Find where the given text appears and provide that cell's center as (x, y) coordinate. 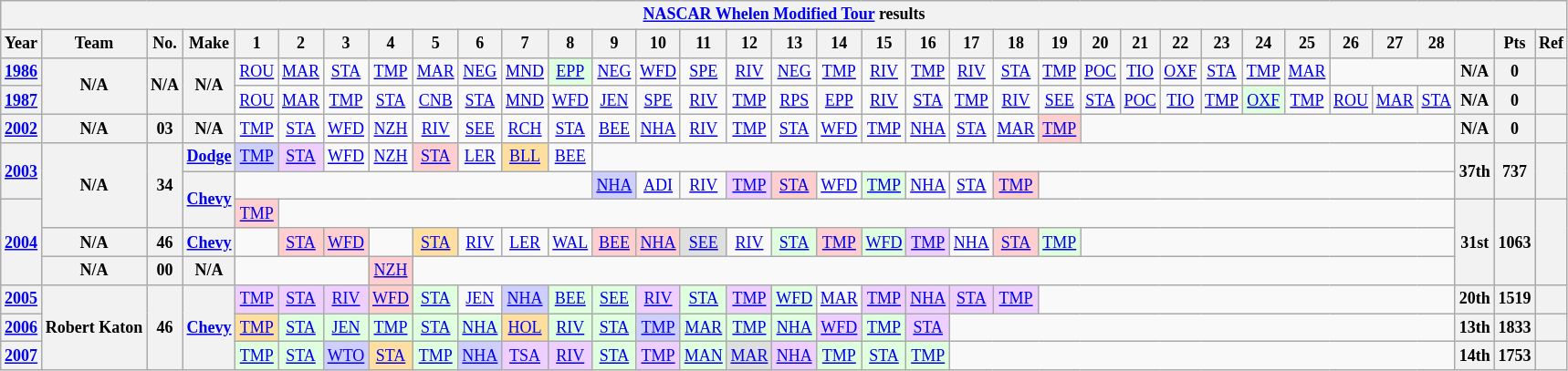
2 (301, 44)
1753 (1515, 356)
18 (1016, 44)
00 (165, 270)
37th (1475, 171)
2005 (22, 299)
24 (1263, 44)
7 (526, 44)
8 (570, 44)
27 (1395, 44)
14 (839, 44)
BLL (526, 157)
1986 (22, 71)
16 (928, 44)
CNB (435, 100)
19 (1060, 44)
13 (794, 44)
11 (703, 44)
14th (1475, 356)
6 (480, 44)
WTO (345, 356)
Ref (1552, 44)
12 (749, 44)
RPS (794, 100)
1 (257, 44)
2003 (22, 171)
737 (1515, 171)
2007 (22, 356)
23 (1222, 44)
25 (1307, 44)
Team (93, 44)
ADI (659, 186)
1519 (1515, 299)
22 (1181, 44)
4 (391, 44)
Robert Katon (93, 327)
Year (22, 44)
Dodge (209, 157)
2006 (22, 328)
9 (614, 44)
1063 (1515, 242)
20th (1475, 299)
Pts (1515, 44)
2004 (22, 242)
2002 (22, 128)
MAN (703, 356)
5 (435, 44)
No. (165, 44)
26 (1351, 44)
HOL (526, 328)
20 (1101, 44)
21 (1140, 44)
Make (209, 44)
NASCAR Whelen Modified Tour results (785, 15)
13th (1475, 328)
1987 (22, 100)
15 (883, 44)
3 (345, 44)
28 (1437, 44)
1833 (1515, 328)
10 (659, 44)
31st (1475, 242)
TSA (526, 356)
03 (165, 128)
34 (165, 186)
WAL (570, 242)
17 (972, 44)
RCH (526, 128)
